Extract the (X, Y) coordinate from the center of the cell holding the provided text.  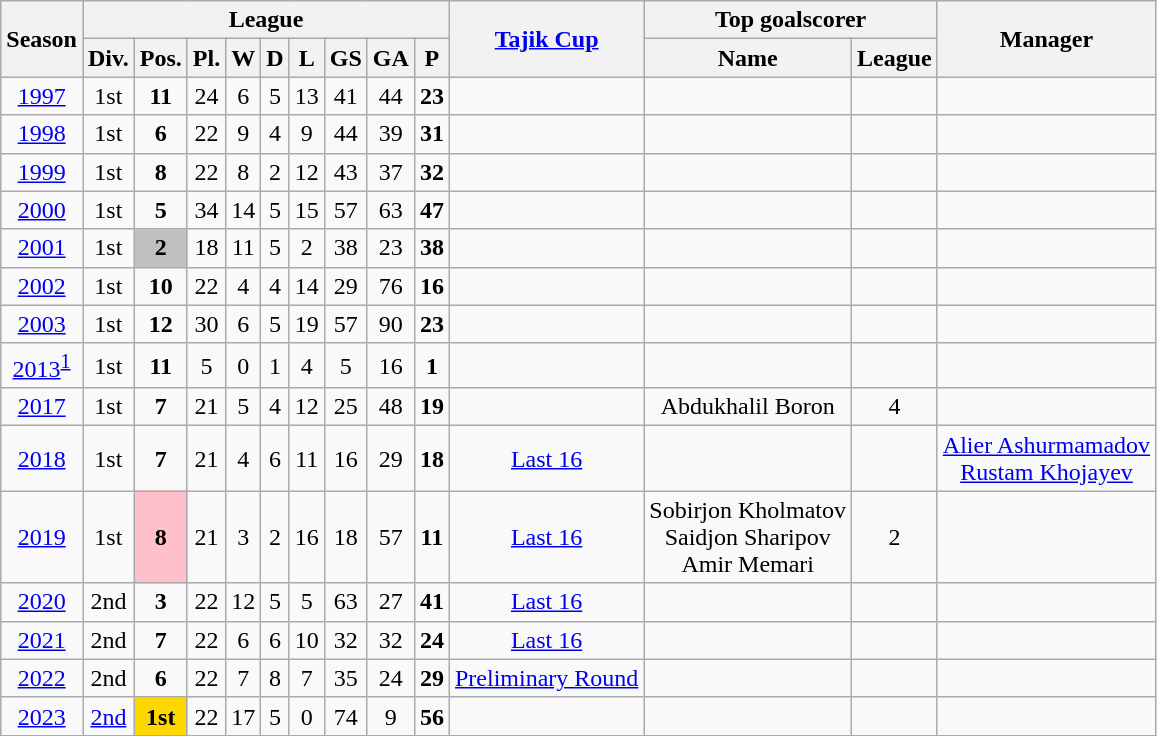
GS (346, 58)
Name (748, 58)
2019 (42, 537)
2020 (42, 602)
27 (390, 602)
1998 (42, 134)
34 (206, 210)
2003 (42, 324)
W (244, 58)
2018 (42, 458)
GA (390, 58)
2002 (42, 286)
90 (390, 324)
43 (346, 172)
2021 (42, 640)
1999 (42, 172)
2022 (42, 678)
Preliminary Round (546, 678)
Pos. (160, 58)
Tajik Cup (546, 39)
31 (432, 134)
48 (390, 407)
47 (432, 210)
L (306, 58)
Season (42, 39)
2000 (42, 210)
Div. (108, 58)
39 (390, 134)
2001 (42, 248)
Abdukhalil Boron (748, 407)
76 (390, 286)
15 (306, 210)
37 (390, 172)
56 (432, 716)
1997 (42, 96)
74 (346, 716)
Pl. (206, 58)
2017 (42, 407)
P (432, 58)
2023 (42, 716)
17 (244, 716)
Manager (1046, 39)
35 (346, 678)
13 (306, 96)
Sobirjon Kholmatov Saidjon Sharipov Amir Memari (748, 537)
20131 (42, 366)
D (275, 58)
Top goalscorer (790, 20)
30 (206, 324)
Alier Ashurmamadov Rustam Khojayev (1046, 458)
25 (346, 407)
